Provide the (x, y) coordinate of the cell's center where the given text is located.  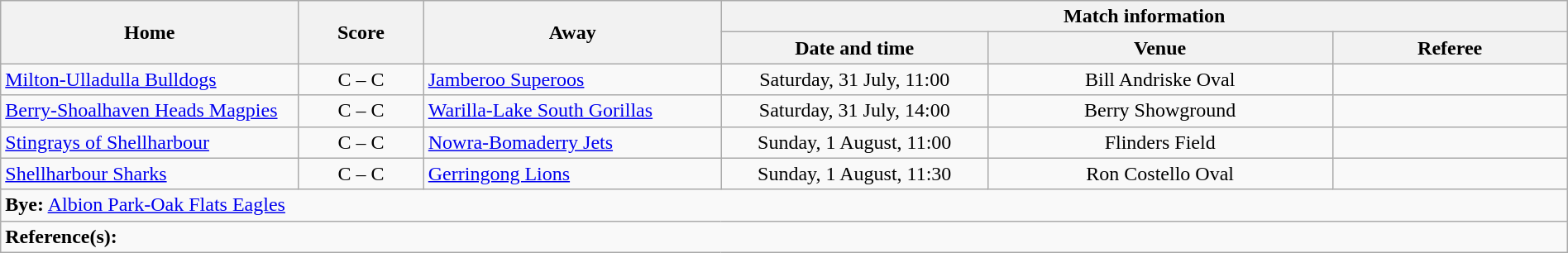
Date and time (854, 48)
Shellharbour Sharks (150, 174)
Milton-Ulladulla Bulldogs (150, 79)
Ron Costello Oval (1159, 174)
Saturday, 31 July, 11:00 (854, 79)
Referee (1450, 48)
Score (361, 32)
Stingrays of Shellharbour (150, 142)
Match information (1145, 17)
Berry Showground (1159, 111)
Berry-Shoalhaven Heads Magpies (150, 111)
Nowra-Bomaderry Jets (572, 142)
Away (572, 32)
Home (150, 32)
Jamberoo Superoos (572, 79)
Venue (1159, 48)
Saturday, 31 July, 14:00 (854, 111)
Bill Andriske Oval (1159, 79)
Reference(s): (784, 236)
Warilla-Lake South Gorillas (572, 111)
Sunday, 1 August, 11:30 (854, 174)
Flinders Field (1159, 142)
Sunday, 1 August, 11:00 (854, 142)
Gerringong Lions (572, 174)
Bye: Albion Park-Oak Flats Eagles (784, 205)
